Pinpoint the cell where the given text exists, returning its (x, y) midpoint coordinate. 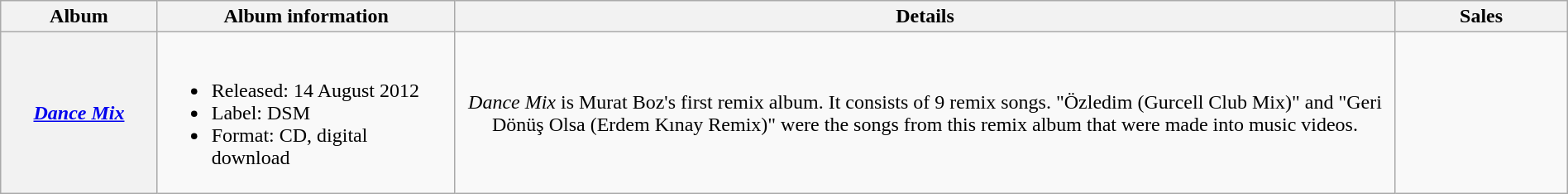
Released: 14 August 2012Label: DSMFormat: CD, digital download (306, 113)
Album (79, 17)
Album information (306, 17)
Sales (1481, 17)
Dance Mix (79, 113)
Details (925, 17)
